Find where the given text appears and provide that cell's center as [x, y] coordinate. 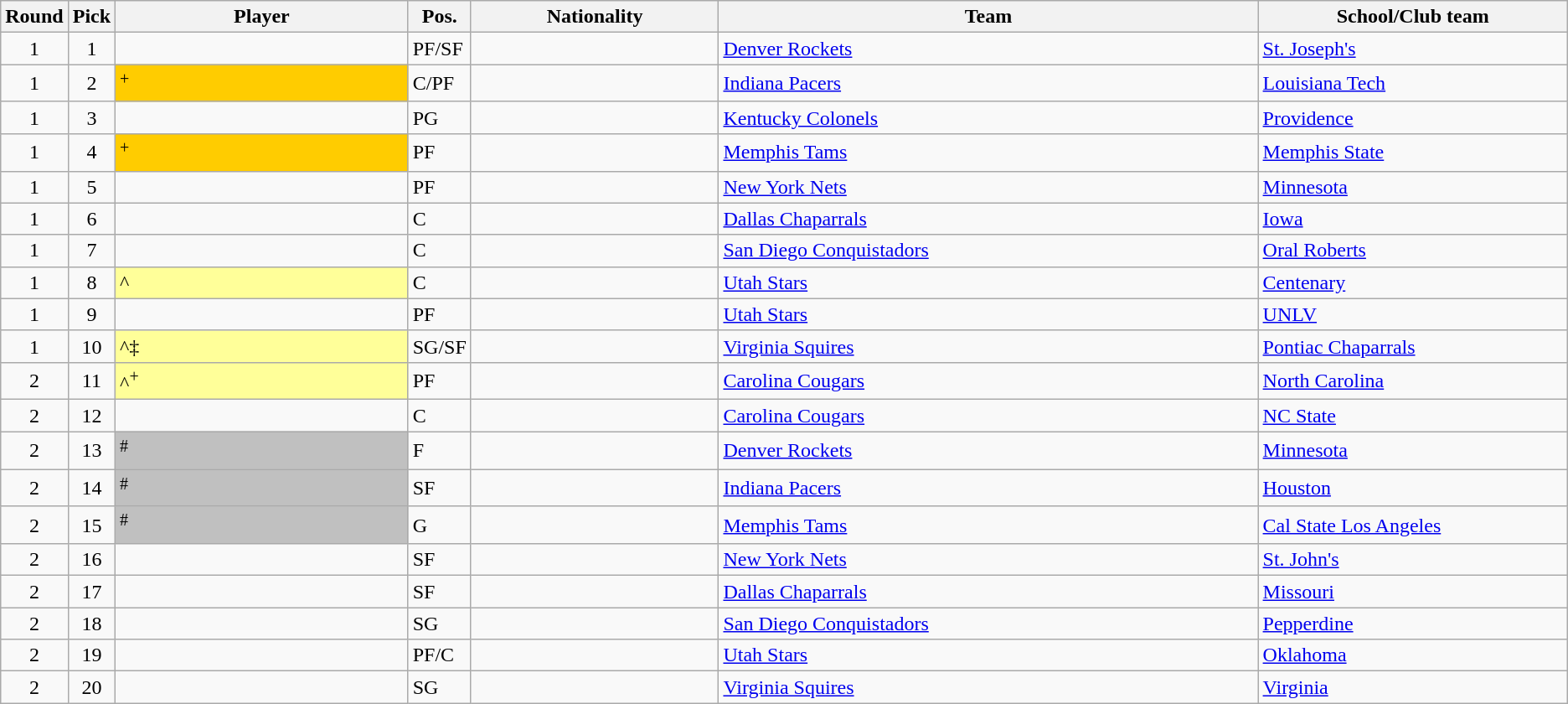
St. John's [1412, 560]
3 [91, 117]
Nationality [595, 17]
Oklahoma [1412, 655]
Kentucky Colonels [988, 117]
Centenary [1412, 282]
Player [262, 17]
Pontiac Chaparrals [1412, 346]
PF/SF [439, 49]
Providence [1412, 117]
15 [91, 525]
UNLV [1412, 314]
Pick [91, 17]
10 [91, 346]
8 [91, 282]
Oral Roberts [1412, 251]
School/Club team [1412, 17]
5 [91, 187]
14 [91, 488]
North Carolina [1412, 380]
Memphis State [1412, 153]
Pos. [439, 17]
Round [34, 17]
9 [91, 314]
Cal State Los Angeles [1412, 525]
19 [91, 655]
17 [91, 592]
Virginia [1412, 687]
F [439, 451]
^+ [262, 380]
7 [91, 251]
Pepperdine [1412, 624]
6 [91, 219]
20 [91, 687]
SG/SF [439, 346]
Louisiana Tech [1412, 84]
16 [91, 560]
C/PF [439, 84]
PF/C [439, 655]
NC State [1412, 416]
13 [91, 451]
12 [91, 416]
G [439, 525]
11 [91, 380]
^‡ [262, 346]
^ [262, 282]
Houston [1412, 488]
4 [91, 153]
18 [91, 624]
Team [988, 17]
Missouri [1412, 592]
PG [439, 117]
Iowa [1412, 219]
St. Joseph's [1412, 49]
